Extract the (x, y) coordinate from the center of the cell holding the provided text.  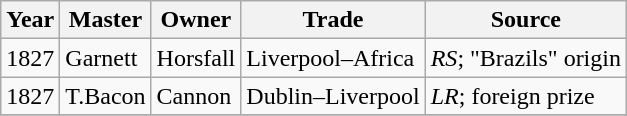
Owner (196, 20)
RS; "Brazils" origin (526, 58)
Source (526, 20)
Year (30, 20)
T.Bacon (106, 96)
Trade (333, 20)
Garnett (106, 58)
Dublin–Liverpool (333, 96)
LR; foreign prize (526, 96)
Liverpool–Africa (333, 58)
Master (106, 20)
Cannon (196, 96)
Horsfall (196, 58)
